Output the (X, Y) coordinate of the center of the cell containing the given text.  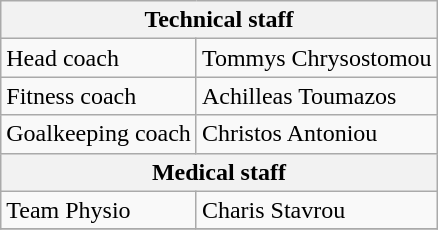
Charis Stavrou (316, 210)
Fitness coach (99, 96)
Head coach (99, 58)
Tommys Chrysostomou (316, 58)
Achilleas Toumazos (316, 96)
Goalkeeping coach (99, 134)
Technical staff (219, 20)
Christos Antoniou (316, 134)
Team Physio (99, 210)
Medical staff (219, 172)
